Provide the (X, Y) coordinate of the cell's center where the given text is located.  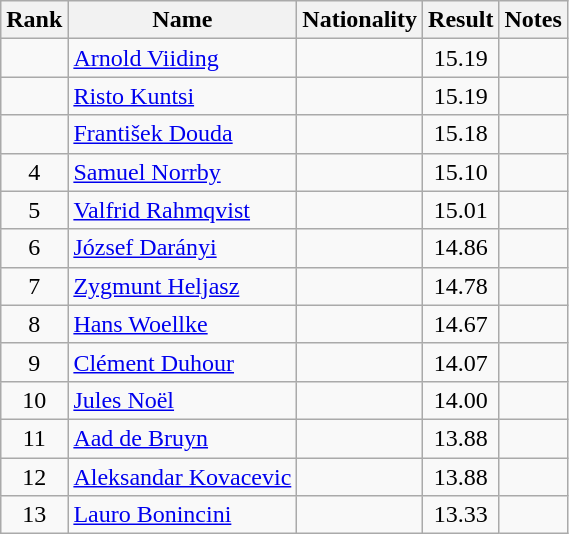
9 (34, 362)
15.18 (461, 134)
Hans Woellke (182, 324)
13.33 (461, 515)
14.00 (461, 400)
Aad de Bruyn (182, 438)
4 (34, 172)
14.78 (461, 286)
Rank (34, 20)
Samuel Norrby (182, 172)
József Darányi (182, 248)
Lauro Bonincini (182, 515)
14.07 (461, 362)
Valfrid Rahmqvist (182, 210)
Jules Noël (182, 400)
Arnold Viiding (182, 58)
František Douda (182, 134)
7 (34, 286)
14.86 (461, 248)
11 (34, 438)
Risto Kuntsi (182, 96)
15.01 (461, 210)
Result (461, 20)
5 (34, 210)
Zygmunt Heljasz (182, 286)
13 (34, 515)
12 (34, 477)
Nationality (360, 20)
Aleksandar Kovacevic (182, 477)
14.67 (461, 324)
6 (34, 248)
10 (34, 400)
15.10 (461, 172)
Notes (533, 20)
8 (34, 324)
Clément Duhour (182, 362)
Name (182, 20)
